Scan for the cell matching the given text and deliver its [X, Y] coordinate at center. 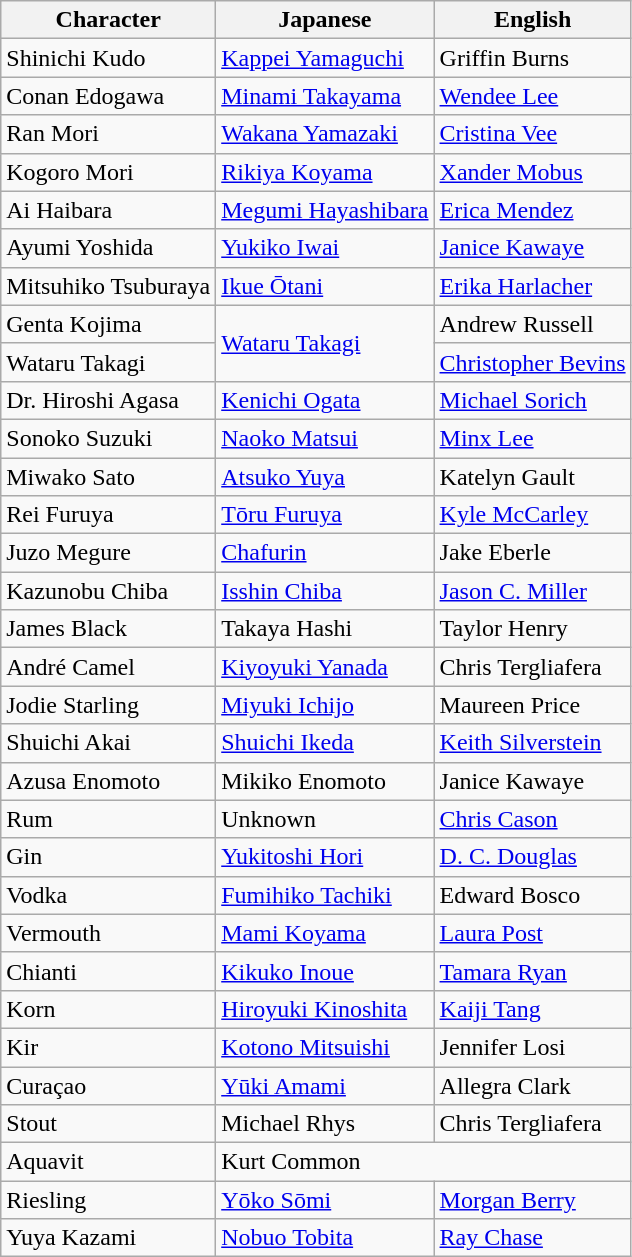
Chianti [108, 971]
D. C. Douglas [532, 857]
Michael Sorich [532, 400]
Mitsuhiko Tsuburaya [108, 286]
Riesling [108, 1200]
Xander Mobus [532, 172]
Vermouth [108, 933]
Isshin Chiba [325, 591]
Edward Bosco [532, 895]
Christopher Bevins [532, 362]
Genta Kojima [108, 324]
Kogoro Mori [108, 172]
Kurt Common [424, 1162]
Sonoko Suzuki [108, 438]
Shuichi Ikeda [325, 743]
Keith Silverstein [532, 743]
Taylor Henry [532, 629]
Wakana Yamazaki [325, 134]
Unknown [325, 819]
Jake Eberle [532, 553]
Tōru Furuya [325, 515]
Chris Cason [532, 819]
Kotono Mitsuishi [325, 1047]
Yōko Sōmi [325, 1200]
Minx Lee [532, 438]
Tamara Ryan [532, 971]
Juzo Megure [108, 553]
Hiroyuki Kinoshita [325, 1009]
Jason C. Miller [532, 591]
Kaiji Tang [532, 1009]
Chafurin [325, 553]
Minami Takayama [325, 96]
Kikuko Inoue [325, 971]
Naoko Matsui [325, 438]
Atsuko Yuya [325, 477]
Mami Koyama [325, 933]
Japanese [325, 20]
Cristina Vee [532, 134]
Yukitoshi Hori [325, 857]
Megumi Hayashibara [325, 210]
Curaçao [108, 1085]
James Black [108, 629]
Kazunobu Chiba [108, 591]
Michael Rhys [325, 1124]
Jennifer Losi [532, 1047]
Kiyoyuki Yanada [325, 667]
Nobuo Tobita [325, 1238]
Korn [108, 1009]
Kenichi Ogata [325, 400]
Katelyn Gault [532, 477]
Jodie Starling [108, 705]
Kyle McCarley [532, 515]
Erika Harlacher [532, 286]
Fumihiko Tachiki [325, 895]
Yukiko Iwai [325, 248]
Kappei Yamaguchi [325, 58]
Conan Edogawa [108, 96]
André Camel [108, 667]
Rikiya Koyama [325, 172]
Rei Furuya [108, 515]
Ai Haibara [108, 210]
Takaya Hashi [325, 629]
Ayumi Yoshida [108, 248]
Maureen Price [532, 705]
Ran Mori [108, 134]
Griffin Burns [532, 58]
Miwako Sato [108, 477]
Shuichi Akai [108, 743]
Rum [108, 819]
Laura Post [532, 933]
Shinichi Kudo [108, 58]
English [532, 20]
Ray Chase [532, 1238]
Morgan Berry [532, 1200]
Azusa Enomoto [108, 781]
Vodka [108, 895]
Allegra Clark [532, 1085]
Aquavit [108, 1162]
Stout [108, 1124]
Ikue Ōtani [325, 286]
Yuya Kazami [108, 1238]
Andrew Russell [532, 324]
Dr. Hiroshi Agasa [108, 400]
Erica Mendez [532, 210]
Character [108, 20]
Mikiko Enomoto [325, 781]
Gin [108, 857]
Yūki Amami [325, 1085]
Wendee Lee [532, 96]
Kir [108, 1047]
Miyuki Ichijo [325, 705]
